From the cell containing the given text, extract its center point as (X, Y) coordinate. 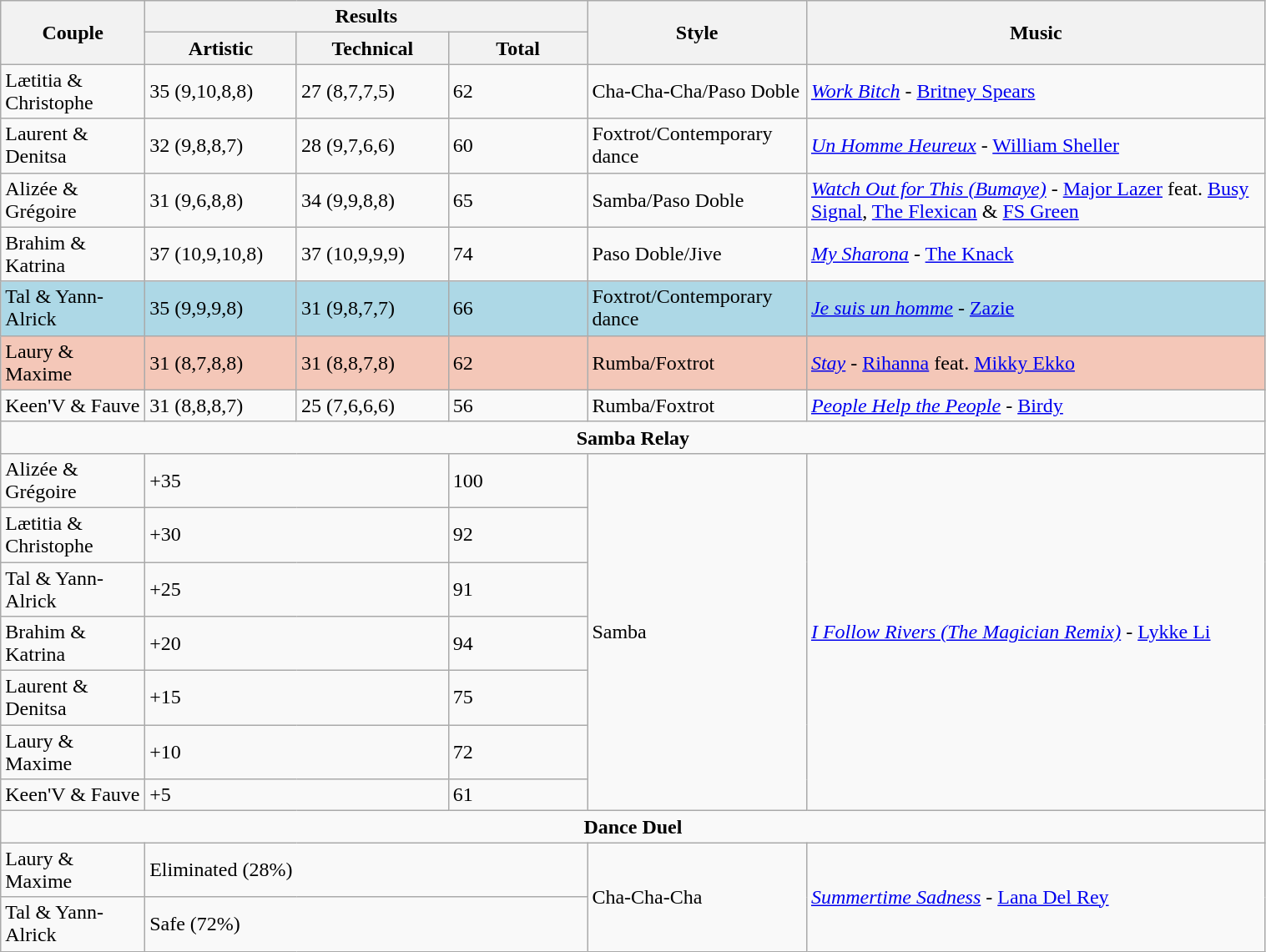
People Help the People - Birdy (1036, 405)
35 (9,9,9,8) (221, 309)
Technical (372, 48)
66 (517, 309)
Samba (697, 632)
37 (10,9,10,8) (221, 254)
Couple (73, 33)
+25 (297, 589)
100 (517, 481)
94 (517, 644)
My Sharona - The Knack (1036, 254)
31 (8,7,8,8) (221, 362)
72 (517, 753)
Work Bitch - Britney Spears (1036, 92)
Music (1036, 33)
+10 (297, 753)
28 (9,7,6,6) (372, 145)
Results (366, 17)
Cha-Cha-Cha/Paso Doble (697, 92)
61 (517, 795)
Eliminated (28%) (366, 869)
31 (8,8,7,8) (372, 362)
27 (8,7,7,5) (372, 92)
Watch Out for This (Bumaye) - Major Lazer feat. Busy Signal, The Flexican & FS Green (1036, 200)
31 (8,8,8,7) (221, 405)
92 (517, 534)
75 (517, 698)
I Follow Rivers (The Magician Remix) - Lykke Li (1036, 632)
Summertime Sadness - Lana Del Rey (1036, 897)
60 (517, 145)
74 (517, 254)
31 (9,6,8,8) (221, 200)
34 (9,9,8,8) (372, 200)
91 (517, 589)
31 (9,8,7,7) (372, 309)
35 (9,10,8,8) (221, 92)
Cha-Cha-Cha (697, 897)
+15 (297, 698)
37 (10,9,9,9) (372, 254)
Artistic (221, 48)
56 (517, 405)
25 (7,6,6,6) (372, 405)
Samba/Paso Doble (697, 200)
Dance Duel (633, 827)
Safe (72%) (366, 924)
Je suis un homme - Zazie (1036, 309)
Paso Doble/Jive (697, 254)
65 (517, 200)
+5 (297, 795)
Un Homme Heureux - William Sheller (1036, 145)
+35 (297, 481)
Stay - Rihanna feat. Mikky Ekko (1036, 362)
Samba Relay (633, 437)
Total (517, 48)
Style (697, 33)
32 (9,8,8,7) (221, 145)
+20 (297, 644)
+30 (297, 534)
